Identify which cell holds the provided text, then report its [X, Y] central coordinate. 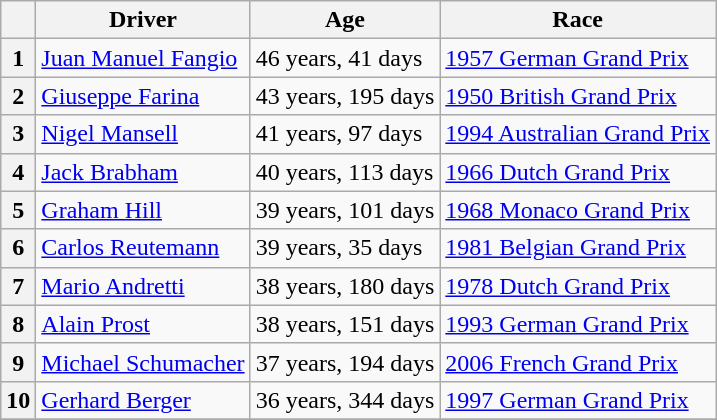
38 years, 180 days [345, 286]
37 years, 194 days [345, 362]
3 [18, 134]
4 [18, 172]
1978 Dutch Grand Prix [578, 286]
1994 Australian Grand Prix [578, 134]
Carlos Reutemann [143, 248]
Mario Andretti [143, 286]
41 years, 97 days [345, 134]
40 years, 113 days [345, 172]
8 [18, 324]
6 [18, 248]
Gerhard Berger [143, 400]
7 [18, 286]
Michael Schumacher [143, 362]
Alain Prost [143, 324]
36 years, 344 days [345, 400]
43 years, 195 days [345, 96]
39 years, 101 days [345, 210]
Age [345, 20]
39 years, 35 days [345, 248]
Driver [143, 20]
1968 Monaco Grand Prix [578, 210]
38 years, 151 days [345, 324]
2006 French Grand Prix [578, 362]
Race [578, 20]
1966 Dutch Grand Prix [578, 172]
1981 Belgian Grand Prix [578, 248]
Jack Brabham [143, 172]
Giuseppe Farina [143, 96]
46 years, 41 days [345, 58]
Nigel Mansell [143, 134]
1950 British Grand Prix [578, 96]
1957 German Grand Prix [578, 58]
Juan Manuel Fangio [143, 58]
1 [18, 58]
1997 German Grand Prix [578, 400]
1993 German Grand Prix [578, 324]
Graham Hill [143, 210]
10 [18, 400]
2 [18, 96]
9 [18, 362]
5 [18, 210]
